From the cell containing the given text, extract its center point as [X, Y] coordinate. 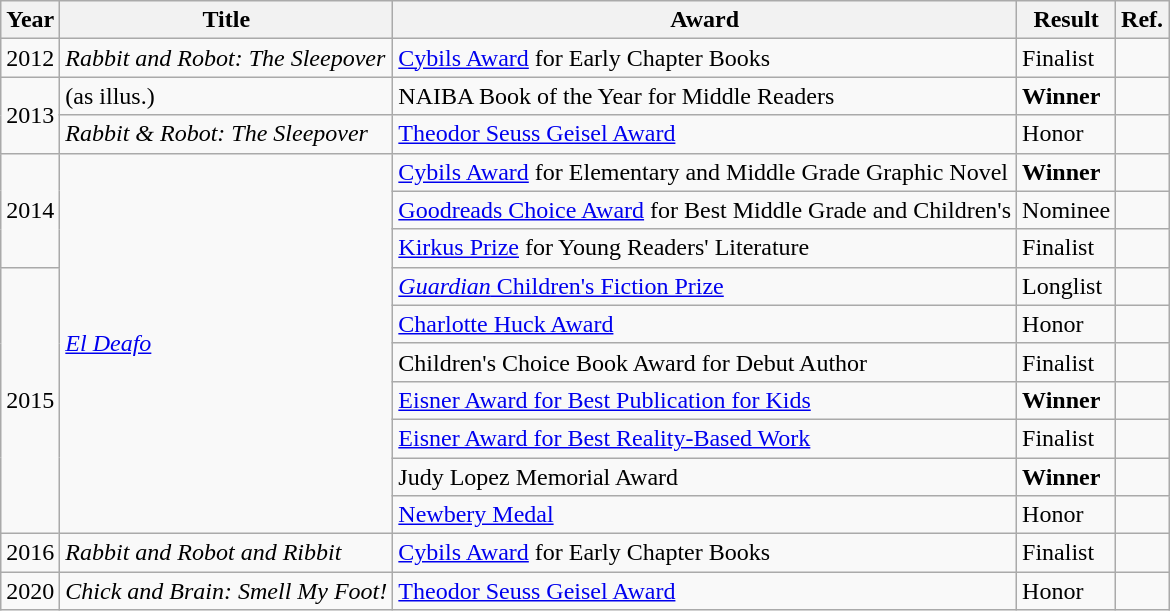
Eisner Award for Best Publication for Kids [705, 400]
Rabbit and Robot and Ribbit [226, 553]
NAIBA Book of the Year for Middle Readers [705, 96]
Rabbit and Robot: The Sleepover [226, 58]
El Deafo [226, 344]
2014 [30, 210]
Children's Choice Book Award for Debut Author [705, 362]
Ref. [1142, 20]
Title [226, 20]
2012 [30, 58]
Award [705, 20]
Eisner Award for Best Reality-Based Work [705, 438]
Goodreads Choice Award for Best Middle Grade and Children's [705, 210]
Guardian Children's Fiction Prize [705, 286]
Newbery Medal [705, 515]
Charlotte Huck Award [705, 324]
Chick and Brain: Smell My Foot! [226, 591]
Kirkus Prize for Young Readers' Literature [705, 248]
2016 [30, 553]
(as illus.) [226, 96]
Rabbit & Robot: The Sleepover [226, 134]
Longlist [1066, 286]
Nominee [1066, 210]
2015 [30, 400]
Judy Lopez Memorial Award [705, 477]
2013 [30, 115]
Cybils Award for Elementary and Middle Grade Graphic Novel [705, 172]
Result [1066, 20]
Year [30, 20]
2020 [30, 591]
